For the text-containing cell, return its midpoint in (X, Y) coordinate format. 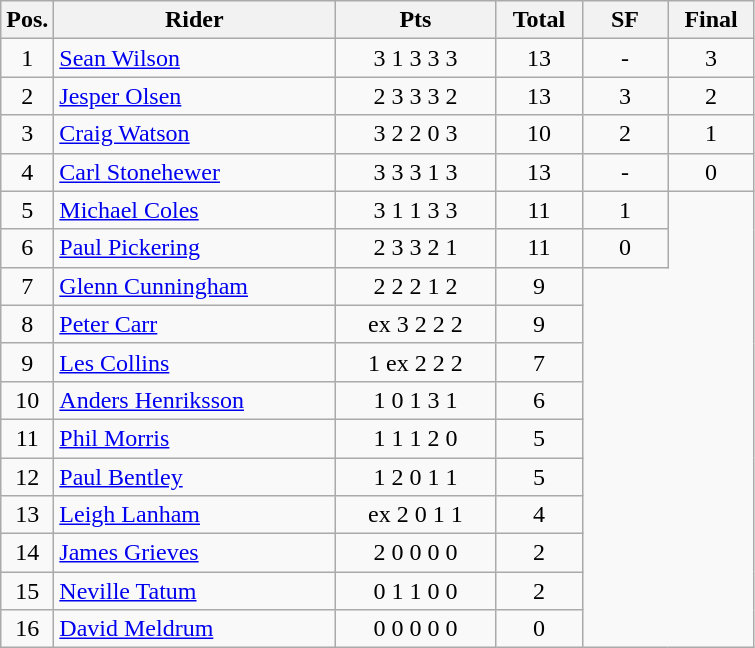
Phil Morris (194, 438)
Rider (194, 20)
14 (28, 553)
3 2 2 0 3 (416, 134)
16 (28, 629)
Craig Watson (194, 134)
Michael Coles (194, 210)
Carl Stonehewer (194, 172)
David Meldrum (194, 629)
Paul Pickering (194, 248)
ex 2 0 1 1 (416, 515)
ex 3 2 2 2 (416, 324)
8 (28, 324)
Jesper Olsen (194, 96)
Neville Tatum (194, 591)
12 (28, 477)
0 1 1 0 0 (416, 591)
2 2 2 1 2 (416, 286)
3 1 3 3 3 (416, 58)
Glenn Cunningham (194, 286)
1 2 0 1 1 (416, 477)
3 1 1 3 3 (416, 210)
Pos. (28, 20)
3 3 3 1 3 (416, 172)
Final (711, 20)
Paul Bentley (194, 477)
Anders Henriksson (194, 400)
Sean Wilson (194, 58)
1 0 1 3 1 (416, 400)
Peter Carr (194, 324)
Les Collins (194, 362)
1 ex 2 2 2 (416, 362)
1 1 1 2 0 (416, 438)
2 3 3 2 1 (416, 248)
Total (539, 20)
SF (625, 20)
0 0 0 0 0 (416, 629)
Leigh Lanham (194, 515)
15 (28, 591)
James Grieves (194, 553)
2 0 0 0 0 (416, 553)
Pts (416, 20)
2 3 3 3 2 (416, 96)
